Output the (x, y) coordinate of the center of the cell containing the given text.  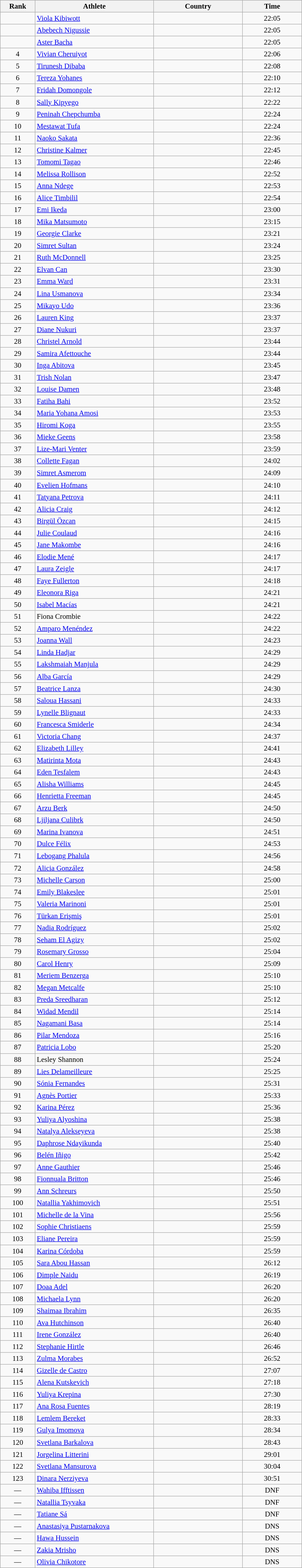
Irene González (94, 1335)
Lakshmaiah Manjula (94, 665)
Dulce Félix (94, 844)
25:51 (272, 1203)
25:40 (272, 1143)
Naoko Sakata (94, 138)
84 (18, 1012)
Natallia Yakhimovich (94, 1203)
73 (18, 880)
23:25 (272, 258)
76 (18, 916)
96 (18, 1155)
Alice Timbilil (94, 198)
24:09 (272, 473)
22:12 (272, 90)
104 (18, 1251)
Mikayo Udo (94, 306)
43 (18, 521)
26:19 (272, 1275)
75 (18, 904)
123 (18, 1478)
24:56 (272, 856)
Eden Tesfalem (94, 772)
Louise Damen (94, 389)
87 (18, 1048)
Laura Zeigle (94, 569)
Hiromi Koga (94, 425)
Lauren King (94, 317)
Preda Sreedharan (94, 999)
Türkan Erişmiş (94, 916)
23:24 (272, 246)
Marina Ivanova (94, 832)
Daphrose Ndayikunda (94, 1143)
Birgül Özcan (94, 521)
26:52 (272, 1359)
40 (18, 485)
27:30 (272, 1395)
25:56 (272, 1215)
56 (18, 676)
Simret Asmerom (94, 473)
Country (198, 6)
Rosemary Grosso (94, 952)
Megan Metcalfe (94, 988)
Emi Ikeda (94, 210)
Elizabeth Lilley (94, 748)
15 (18, 186)
Ljiljana Culibrk (94, 820)
30 (18, 365)
Georgie Clarke (94, 234)
Linda Hadjar (94, 653)
25:36 (272, 1107)
Wahiba Ifftissen (94, 1490)
31 (18, 377)
105 (18, 1263)
18 (18, 222)
45 (18, 545)
23:21 (272, 234)
90 (18, 1083)
20 (18, 246)
23 (18, 282)
26:12 (272, 1263)
Henrietta Freeman (94, 796)
24 (18, 293)
Elvan Can (94, 270)
94 (18, 1131)
91 (18, 1095)
117 (18, 1406)
22:45 (272, 150)
26:35 (272, 1311)
22 (18, 270)
10 (18, 126)
Vivian Cheruiyot (94, 54)
Seham El Agizy (94, 940)
92 (18, 1107)
23:36 (272, 306)
98 (18, 1179)
Jorgelina Litterini (94, 1454)
Francesca Smiderle (94, 724)
58 (18, 700)
Christel Arnold (94, 342)
25:25 (272, 1071)
Widad Mendil (94, 1012)
27:07 (272, 1371)
107 (18, 1287)
24:30 (272, 689)
Athlete (94, 6)
25:12 (272, 999)
24:18 (272, 581)
5 (18, 66)
Gizelle de Castro (94, 1371)
61 (18, 736)
25:00 (272, 880)
Yuliya Alyoshina (94, 1119)
113 (18, 1359)
Aster Bacha (94, 42)
44 (18, 533)
29 (18, 353)
86 (18, 1035)
51 (18, 617)
7 (18, 90)
30:51 (272, 1478)
Natallia Tsyvaka (94, 1502)
122 (18, 1466)
Sónia Fernandes (94, 1083)
Stephanie Hirtle (94, 1346)
54 (18, 653)
27:18 (272, 1382)
Fridah Domongole (94, 90)
6 (18, 78)
100 (18, 1203)
23:00 (272, 210)
Julie Coulaud (94, 533)
67 (18, 808)
28:33 (272, 1418)
Anna Ndege (94, 186)
120 (18, 1442)
28:34 (272, 1430)
25:33 (272, 1095)
42 (18, 509)
Zulma Morabes (94, 1359)
29:01 (272, 1454)
13 (18, 162)
25:50 (272, 1191)
Alisha Williams (94, 784)
Doaa Adel (94, 1287)
24:23 (272, 640)
Michaela Lynn (94, 1299)
24:37 (272, 736)
28:19 (272, 1406)
39 (18, 473)
111 (18, 1335)
23:58 (272, 437)
23:55 (272, 425)
24:11 (272, 497)
Faye Fullerton (94, 581)
32 (18, 389)
83 (18, 999)
Ava Hutchinson (94, 1323)
119 (18, 1430)
23:48 (272, 389)
27 (18, 329)
85 (18, 1023)
62 (18, 748)
Michelle Carson (94, 880)
33 (18, 401)
37 (18, 449)
Arzu Berk (94, 808)
Sophie Christiaens (94, 1227)
49 (18, 593)
Agnès Portier (94, 1095)
25:04 (272, 952)
22:10 (272, 78)
70 (18, 844)
Simret Sultan (94, 246)
106 (18, 1275)
Patricia Lobo (94, 1048)
Matirinta Mota (94, 760)
Tatyana Petrova (94, 497)
23:31 (272, 282)
Natalya Alekseyeva (94, 1131)
23:30 (272, 270)
Belén Iñigo (94, 1155)
95 (18, 1143)
Samira Afettouche (94, 353)
99 (18, 1191)
121 (18, 1454)
Fiona Crombie (94, 617)
Ruth McDonnell (94, 258)
101 (18, 1215)
Tereza Yohanes (94, 78)
11 (18, 138)
Hawa Hussein (94, 1538)
72 (18, 868)
81 (18, 976)
89 (18, 1071)
22:53 (272, 186)
52 (18, 629)
28 (18, 342)
23:34 (272, 293)
80 (18, 964)
78 (18, 940)
Elodie Mené (94, 557)
112 (18, 1346)
24:51 (272, 832)
25:09 (272, 964)
Collette Fagan (94, 461)
Dimple Naidu (94, 1275)
19 (18, 234)
Anne Gauthier (94, 1167)
21 (18, 258)
Ann Schreurs (94, 1191)
77 (18, 928)
Evelien Hofmans (94, 485)
Lina Usmanova (94, 293)
Joanna Wall (94, 640)
22:52 (272, 174)
Alba García (94, 676)
22:36 (272, 138)
Valeria Marinoni (94, 904)
26 (18, 317)
Isabel Macías (94, 605)
Olivia Chikotore (94, 1562)
24:58 (272, 868)
Lesley Shannon (94, 1059)
Karina Pérez (94, 1107)
24:10 (272, 485)
23:47 (272, 377)
Anastasiya Pustarnakova (94, 1526)
109 (18, 1311)
Lynelle Blignaut (94, 712)
Maria Yohana Amosi (94, 413)
22:54 (272, 198)
Pilar Mendoza (94, 1035)
68 (18, 820)
38 (18, 461)
Mestawat Tufa (94, 126)
59 (18, 712)
Viola Kibiwott (94, 18)
22:46 (272, 162)
103 (18, 1239)
66 (18, 796)
79 (18, 952)
Gulya Imomova (94, 1430)
Lebogang Phalula (94, 856)
63 (18, 760)
Peninah Chepchumba (94, 114)
Diane Nukuri (94, 329)
Beatrice Lanza (94, 689)
Shaimaa Ibrahim (94, 1311)
53 (18, 640)
110 (18, 1323)
Yuliya Krepina (94, 1395)
55 (18, 665)
47 (18, 569)
108 (18, 1299)
Saloua Hassani (94, 700)
Emma Ward (94, 282)
57 (18, 689)
4 (18, 54)
118 (18, 1418)
Abebech Nigussie (94, 30)
Michelle de la Vina (94, 1215)
Mieke Geens (94, 437)
34 (18, 413)
25:20 (272, 1048)
25:42 (272, 1155)
116 (18, 1395)
22:06 (272, 54)
Jane Makombe (94, 545)
30:04 (272, 1466)
8 (18, 102)
114 (18, 1371)
102 (18, 1227)
Eleonora Riga (94, 593)
41 (18, 497)
69 (18, 832)
24:53 (272, 844)
23:45 (272, 365)
16 (18, 198)
Time (272, 6)
Tomomi Tagao (94, 162)
35 (18, 425)
24:34 (272, 724)
24:02 (272, 461)
26:46 (272, 1346)
88 (18, 1059)
25:24 (272, 1059)
Tatiane Sá (94, 1514)
Alena Kutskevich (94, 1382)
17 (18, 210)
Karina Córdoba (94, 1251)
25 (18, 306)
Lize-Mari Venter (94, 449)
Ana Rosa Fuentes (94, 1406)
24:12 (272, 509)
25:31 (272, 1083)
71 (18, 856)
Emily Blakeslee (94, 892)
23:52 (272, 401)
Trish Nolan (94, 377)
23:59 (272, 449)
22:22 (272, 102)
93 (18, 1119)
9 (18, 114)
Zakia Mrisho (94, 1550)
Fatiha Bahi (94, 401)
Lies Delameilleure (94, 1071)
Meriem Benzerga (94, 976)
Amparo Menéndez (94, 629)
46 (18, 557)
36 (18, 437)
Alicia Craig (94, 509)
Sara Abou Hassan (94, 1263)
24:15 (272, 521)
24:41 (272, 748)
Inga Abitova (94, 365)
115 (18, 1382)
Svetlana Barkalova (94, 1442)
64 (18, 772)
Eliane Pereira (94, 1239)
Sally Kipyego (94, 102)
Tirunesh Dibaba (94, 66)
Victoria Chang (94, 736)
74 (18, 892)
60 (18, 724)
Dinara Nerziyeva (94, 1478)
Mika Matsumoto (94, 222)
Melissa Rollison (94, 174)
22:08 (272, 66)
50 (18, 605)
Alicia González (94, 868)
Svetlana Mansurova (94, 1466)
48 (18, 581)
28:43 (272, 1442)
Christine Kalmer (94, 150)
Lemlem Bereket (94, 1418)
Nagamani Basa (94, 1023)
Fionnuala Britton (94, 1179)
14 (18, 174)
Carol Henry (94, 964)
25:16 (272, 1035)
Rank (18, 6)
Nadia Rodríguez (94, 928)
97 (18, 1167)
12 (18, 150)
23:53 (272, 413)
23:15 (272, 222)
82 (18, 988)
65 (18, 784)
